Detect which cell encompasses the target text, then output its [X, Y] center coordinate. 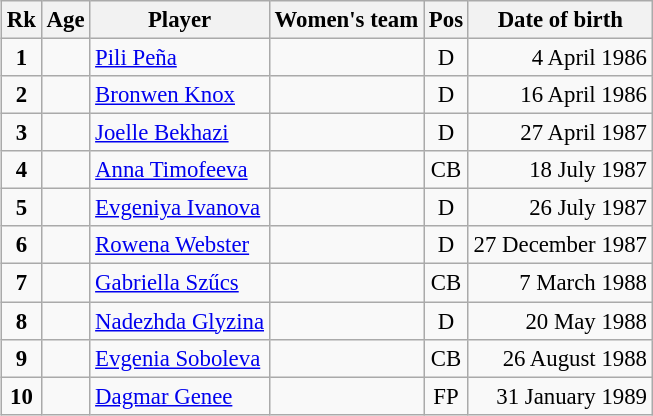
18 July 1987 [560, 170]
31 January 1989 [560, 396]
Anna Timofeeva [180, 170]
20 May 1988 [560, 321]
27 April 1987 [560, 133]
Nadezhda Glyzina [180, 321]
Rk [22, 20]
10 [22, 396]
7 March 1988 [560, 283]
Pili Peña [180, 58]
26 July 1987 [560, 208]
2 [22, 95]
Age [66, 20]
8 [22, 321]
Women's team [346, 20]
16 April 1986 [560, 95]
Pos [446, 20]
27 December 1987 [560, 245]
6 [22, 245]
Gabriella Szűcs [180, 283]
Evgeniya Ivanova [180, 208]
Joelle Bekhazi [180, 133]
5 [22, 208]
9 [22, 358]
1 [22, 58]
4 [22, 170]
Evgenia Soboleva [180, 358]
26 August 1988 [560, 358]
FP [446, 396]
Bronwen Knox [180, 95]
3 [22, 133]
Date of birth [560, 20]
7 [22, 283]
Dagmar Genee [180, 396]
Rowena Webster [180, 245]
4 April 1986 [560, 58]
Player [180, 20]
